Output the [x, y] coordinate of the center of the cell containing the given text.  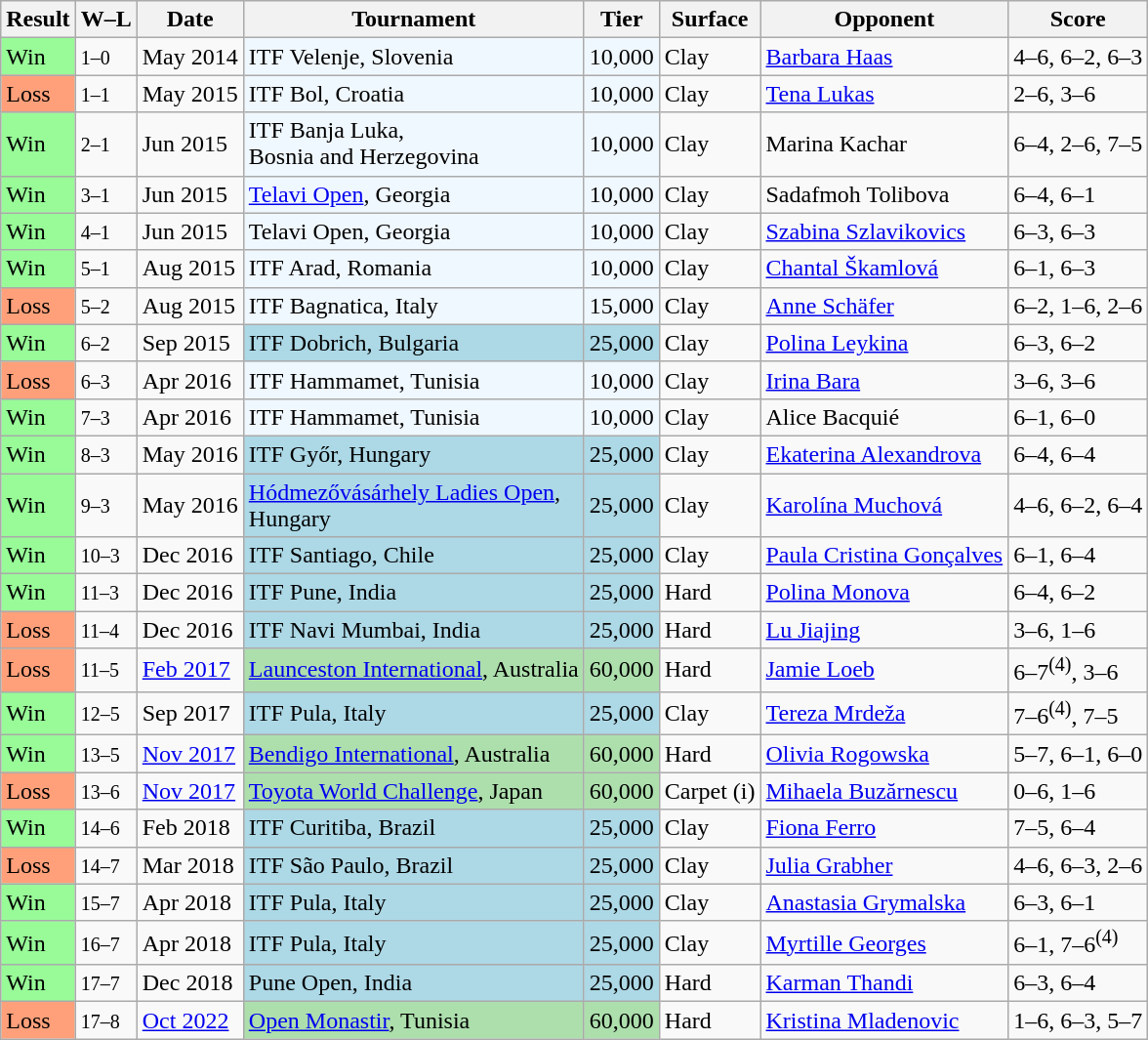
6–2 [105, 343]
5–2 [105, 306]
Feb 2018 [189, 828]
3–6, 3–6 [1078, 380]
6–1, 6–4 [1078, 556]
0–6, 1–6 [1078, 791]
4–6, 6–2, 6–3 [1078, 57]
1–0 [105, 57]
6–1, 7–6(4) [1078, 943]
6–3, 6–3 [1078, 231]
Sadafmoh Tolibova [884, 194]
Karolína Muchová [884, 504]
ITF Navi Mumbai, India [414, 630]
3–1 [105, 194]
Sep 2017 [189, 713]
15,000 [621, 306]
2–1 [105, 145]
Pune Open, India [414, 983]
May 2014 [189, 57]
ITF Arad, Romania [414, 269]
11–5 [105, 670]
Tena Lukas [884, 94]
6–3, 6–4 [1078, 983]
7–3 [105, 417]
Sep 2015 [189, 343]
6–7(4), 3–6 [1078, 670]
Fiona Ferro [884, 828]
14–6 [105, 828]
Chantal Škamlová [884, 269]
17–8 [105, 1020]
6–3, 6–1 [1078, 902]
17–7 [105, 983]
Irina Bara [884, 380]
ITF Velenje, Slovenia [414, 57]
Surface [710, 20]
Karman Thandi [884, 983]
ITF Pune, India [414, 593]
ITF Banja Luka, Bosnia and Herzegovina [414, 145]
10–3 [105, 556]
Feb 2017 [189, 670]
14–7 [105, 865]
6–3 [105, 380]
11–4 [105, 630]
5–7, 6–1, 6–0 [1078, 754]
May 2015 [189, 94]
1–1 [105, 94]
Opponent [884, 20]
Barbara Haas [884, 57]
Polina Leykina [884, 343]
Tier [621, 20]
Kristina Mladenovic [884, 1020]
6–4, 6–2 [1078, 593]
Toyota World Challenge, Japan [414, 791]
Ekaterina Alexandrova [884, 454]
13–6 [105, 791]
6–1, 6–3 [1078, 269]
7–5, 6–4 [1078, 828]
Myrtille Georges [884, 943]
Polina Monova [884, 593]
Olivia Rogowska [884, 754]
Oct 2022 [189, 1020]
Jamie Loeb [884, 670]
Carpet (i) [710, 791]
Marina Kachar [884, 145]
6–1, 6–0 [1078, 417]
ITF Dobrich, Bulgaria [414, 343]
Result [38, 20]
Mihaela Buzărnescu [884, 791]
Tereza Mrdeža [884, 713]
Szabina Szlavikovics [884, 231]
Dec 2018 [189, 983]
4–6, 6–2, 6–4 [1078, 504]
3–6, 1–6 [1078, 630]
ITF Bol, Croatia [414, 94]
12–5 [105, 713]
Anastasia Grymalska [884, 902]
W–L [105, 20]
15–7 [105, 902]
6–4, 2–6, 7–5 [1078, 145]
ITF São Paulo, Brazil [414, 865]
13–5 [105, 754]
Mar 2018 [189, 865]
16–7 [105, 943]
Anne Schäfer [884, 306]
1–6, 6–3, 5–7 [1078, 1020]
Hódmezővásárhely Ladies Open, Hungary [414, 504]
9–3 [105, 504]
6–2, 1–6, 2–6 [1078, 306]
2–6, 3–6 [1078, 94]
ITF Bagnatica, Italy [414, 306]
Paula Cristina Gonçalves [884, 556]
6–4, 6–1 [1078, 194]
6–3, 6–2 [1078, 343]
4–1 [105, 231]
4–6, 6–3, 2–6 [1078, 865]
Score [1078, 20]
ITF Curitiba, Brazil [414, 828]
Tournament [414, 20]
Lu Jiajing [884, 630]
8–3 [105, 454]
Bendigo International, Australia [414, 754]
Julia Grabher [884, 865]
6–4, 6–4 [1078, 454]
11–3 [105, 593]
Date [189, 20]
Alice Bacquié [884, 417]
7–6(4), 7–5 [1078, 713]
ITF Győr, Hungary [414, 454]
Launceston International, Australia [414, 670]
ITF Santiago, Chile [414, 556]
Open Monastir, Tunisia [414, 1020]
5–1 [105, 269]
